Determine the (X, Y) coordinate at the center of the cell enclosing the given text.  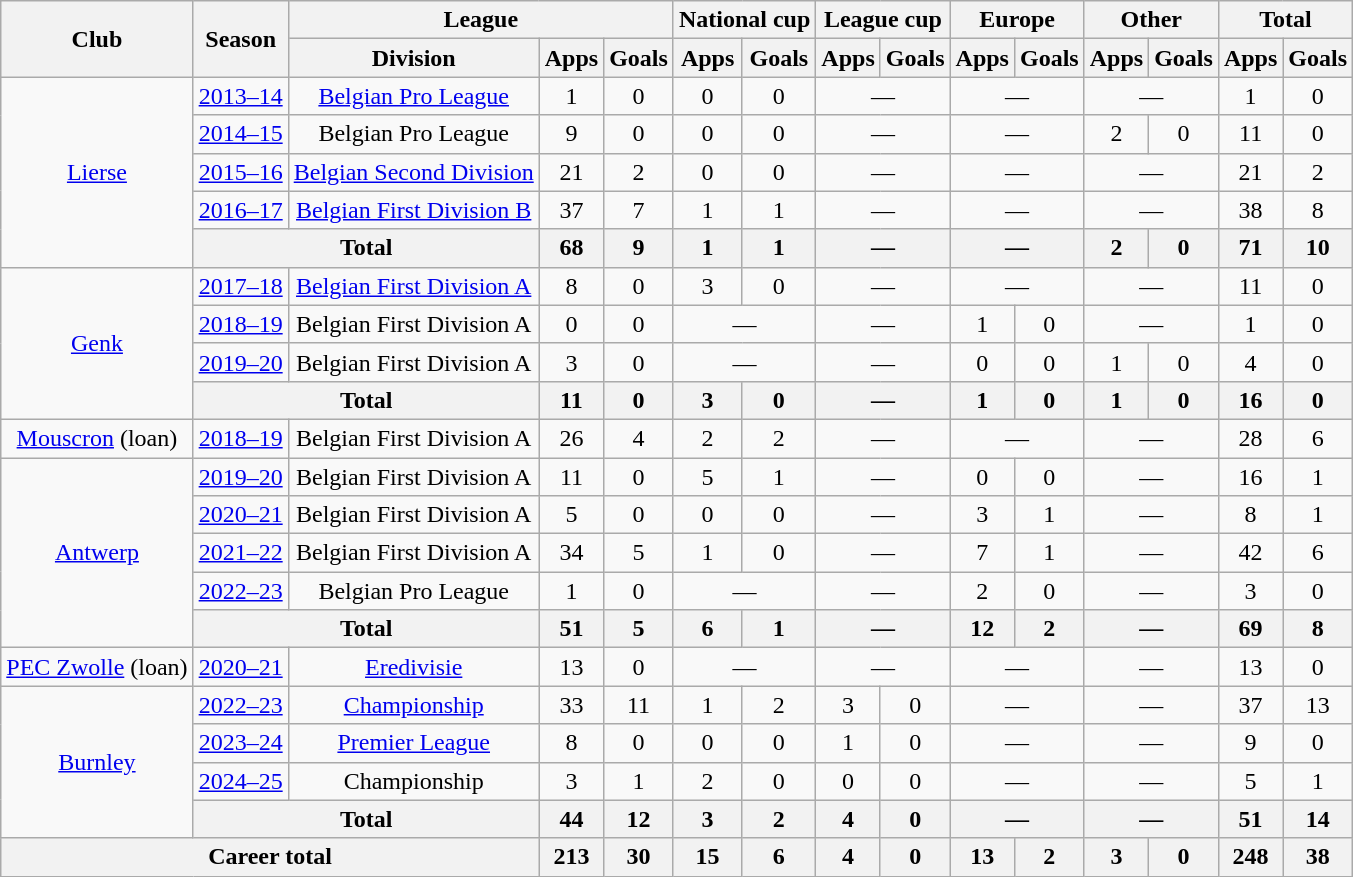
34 (571, 553)
26 (571, 438)
2021–22 (240, 553)
Other (1151, 20)
Career total (270, 857)
Club (97, 39)
Premier League (414, 743)
69 (1250, 629)
Mouscron (loan) (97, 438)
68 (571, 248)
15 (707, 857)
Season (240, 39)
213 (571, 857)
2023–24 (240, 743)
14 (1318, 819)
Europe (1017, 20)
Belgian First Division B (414, 210)
2015–16 (240, 172)
42 (1250, 553)
10 (1318, 248)
League (480, 20)
PEC Zwolle (loan) (97, 667)
Antwerp (97, 553)
71 (1250, 248)
Lierse (97, 172)
2024–25 (240, 781)
2014–15 (240, 134)
2016–17 (240, 210)
2013–14 (240, 96)
National cup (744, 20)
30 (639, 857)
Belgian Second Division (414, 172)
28 (1250, 438)
Genk (97, 343)
Burnley (97, 762)
2017–18 (240, 286)
League cup (883, 20)
248 (1250, 857)
Eredivisie (414, 667)
Division (414, 58)
44 (571, 819)
33 (571, 705)
